Identify which cell holds the provided text, then report its [x, y] central coordinate. 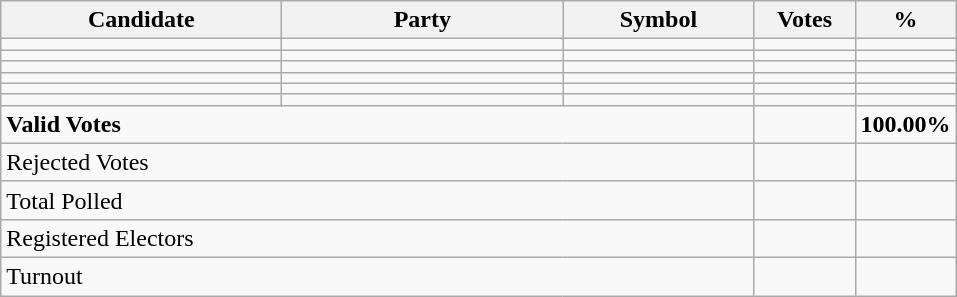
Registered Electors [378, 238]
Symbol [658, 20]
Party [422, 20]
Candidate [142, 20]
Rejected Votes [378, 162]
Turnout [378, 276]
Votes [804, 20]
% [906, 20]
Total Polled [378, 200]
Valid Votes [378, 124]
100.00% [906, 124]
